For the text-containing cell, return its midpoint in (x, y) coordinate format. 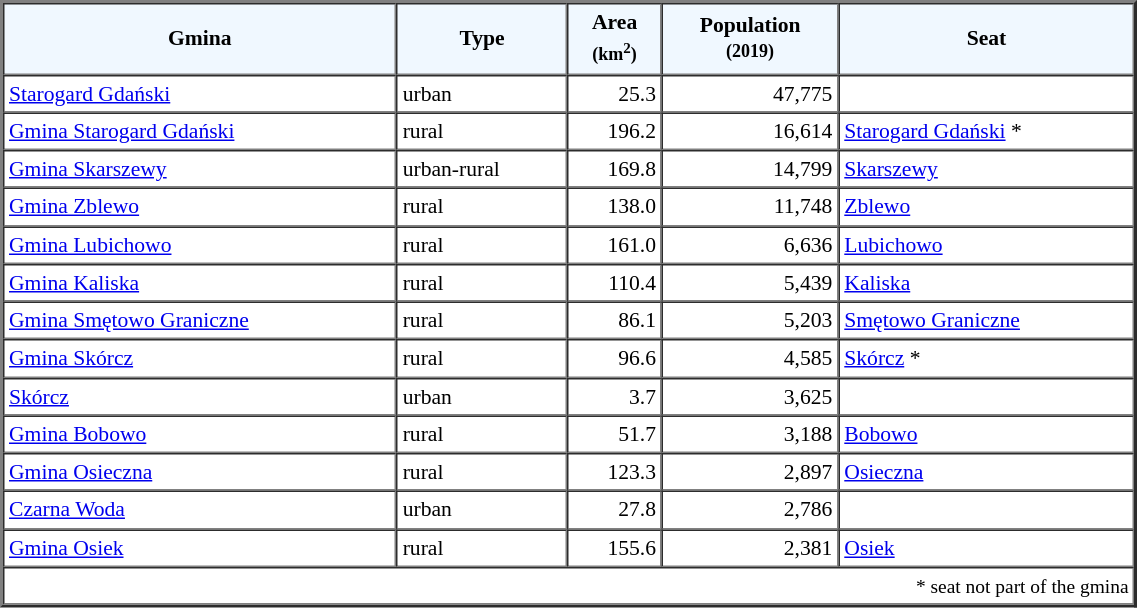
51.7 (614, 434)
3,625 (750, 396)
5,203 (750, 321)
3.7 (614, 396)
6,636 (750, 245)
96.6 (614, 359)
2,897 (750, 472)
Gmina Smętowo Graniczne (200, 321)
196.2 (614, 131)
Gmina Skarszewy (200, 169)
Lubichowo (986, 245)
Gmina Kaliska (200, 283)
Starogard Gdański (200, 93)
Population(2019) (750, 38)
Kaliska (986, 283)
Zblewo (986, 207)
169.8 (614, 169)
Gmina Skórcz (200, 359)
Czarna Woda (200, 510)
Seat (986, 38)
Gmina Starogard Gdański (200, 131)
* seat not part of the gmina (569, 586)
Smętowo Graniczne (986, 321)
110.4 (614, 283)
urban-rural (482, 169)
Gmina Lubichowo (200, 245)
Skarszewy (986, 169)
138.0 (614, 207)
Osieczna (986, 472)
155.6 (614, 548)
4,585 (750, 359)
Bobowo (986, 434)
86.1 (614, 321)
16,614 (750, 131)
2,381 (750, 548)
25.3 (614, 93)
3,188 (750, 434)
161.0 (614, 245)
Type (482, 38)
Osiek (986, 548)
47,775 (750, 93)
Starogard Gdański * (986, 131)
123.3 (614, 472)
Gmina Osiek (200, 548)
2,786 (750, 510)
14,799 (750, 169)
Skórcz (200, 396)
Gmina Bobowo (200, 434)
Skórcz * (986, 359)
Gmina Zblewo (200, 207)
Area(km2) (614, 38)
Gmina Osieczna (200, 472)
Gmina (200, 38)
5,439 (750, 283)
27.8 (614, 510)
11,748 (750, 207)
